Identify which cell holds the provided text, then report its [x, y] central coordinate. 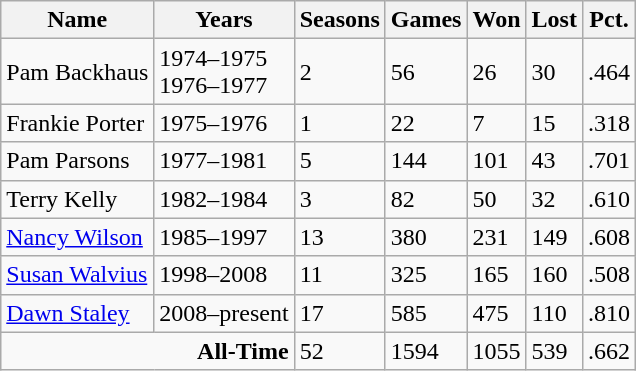
.610 [608, 199]
1985–1997 [224, 237]
26 [496, 72]
475 [496, 313]
1982–1984 [224, 199]
22 [426, 123]
Years [224, 20]
.662 [608, 351]
Frankie Porter [78, 123]
7 [496, 123]
32 [554, 199]
Lost [554, 20]
Pam Backhaus [78, 72]
2 [340, 72]
1998–2008 [224, 275]
50 [496, 199]
380 [426, 237]
165 [496, 275]
82 [426, 199]
1977–1981 [224, 161]
1055 [496, 351]
.464 [608, 72]
Susan Walvius [78, 275]
1 [340, 123]
231 [496, 237]
.508 [608, 275]
144 [426, 161]
Pam Parsons [78, 161]
1974–19751976–1977 [224, 72]
.318 [608, 123]
43 [554, 161]
11 [340, 275]
2008–present [224, 313]
30 [554, 72]
Pct. [608, 20]
.608 [608, 237]
5 [340, 161]
1975–1976 [224, 123]
56 [426, 72]
149 [554, 237]
Seasons [340, 20]
13 [340, 237]
160 [554, 275]
Name [78, 20]
15 [554, 123]
Won [496, 20]
All-Time [148, 351]
585 [426, 313]
Terry Kelly [78, 199]
.810 [608, 313]
Nancy Wilson [78, 237]
539 [554, 351]
110 [554, 313]
Dawn Staley [78, 313]
Games [426, 20]
52 [340, 351]
3 [340, 199]
101 [496, 161]
.701 [608, 161]
325 [426, 275]
1594 [426, 351]
17 [340, 313]
